Find where the given text appears and provide that cell's center as (x, y) coordinate. 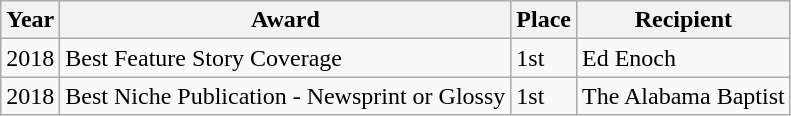
Best Feature Story Coverage (286, 58)
Recipient (684, 20)
Year (30, 20)
Best Niche Publication - Newsprint or Glossy (286, 96)
Award (286, 20)
Place (544, 20)
The Alabama Baptist (684, 96)
Ed Enoch (684, 58)
